Determine the [X, Y] coordinate at the center of the cell enclosing the given text.  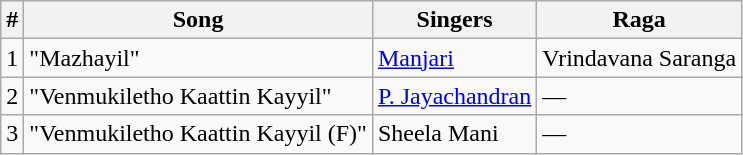
"Mazhayil" [198, 58]
1 [12, 58]
"Venmukiletho Kaattin Kayyil (F)" [198, 134]
"Venmukiletho Kaattin Kayyil" [198, 96]
3 [12, 134]
Singers [454, 20]
2 [12, 96]
# [12, 20]
P. Jayachandran [454, 96]
Vrindavana Saranga [640, 58]
Manjari [454, 58]
Sheela Mani [454, 134]
Song [198, 20]
Raga [640, 20]
